Capture the cell that displays the provided text and extract its (x, y) central coordinate. 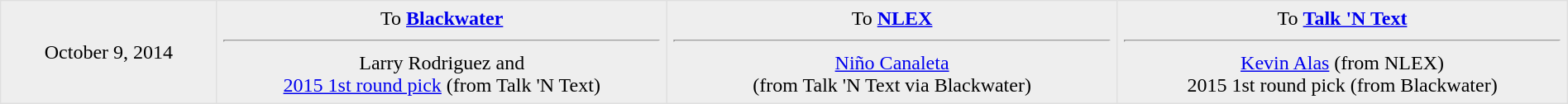
October 9, 2014 (109, 52)
To BlackwaterLarry Rodriguez and 2015 1st round pick (from Talk 'N Text) (442, 52)
To Talk 'N TextKevin Alas (from NLEX)2015 1st round pick (from Blackwater) (1342, 52)
To NLEXNiño Canaleta(from Talk 'N Text via Blackwater) (892, 52)
